Return the (X, Y) coordinate for the center point of the cell that contains the specified text.  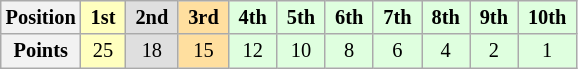
1st (104, 17)
25 (104, 51)
4th (253, 17)
10th (547, 17)
3rd (203, 17)
8 (349, 51)
1 (547, 51)
18 (152, 51)
2 (494, 51)
5th (301, 17)
6 (397, 51)
8th (446, 17)
Points (41, 51)
9th (494, 17)
Position (41, 17)
2nd (152, 17)
12 (253, 51)
6th (349, 17)
4 (446, 51)
10 (301, 51)
15 (203, 51)
7th (397, 17)
